Locate the cell with the specified text and output its (x, y) center coordinate. 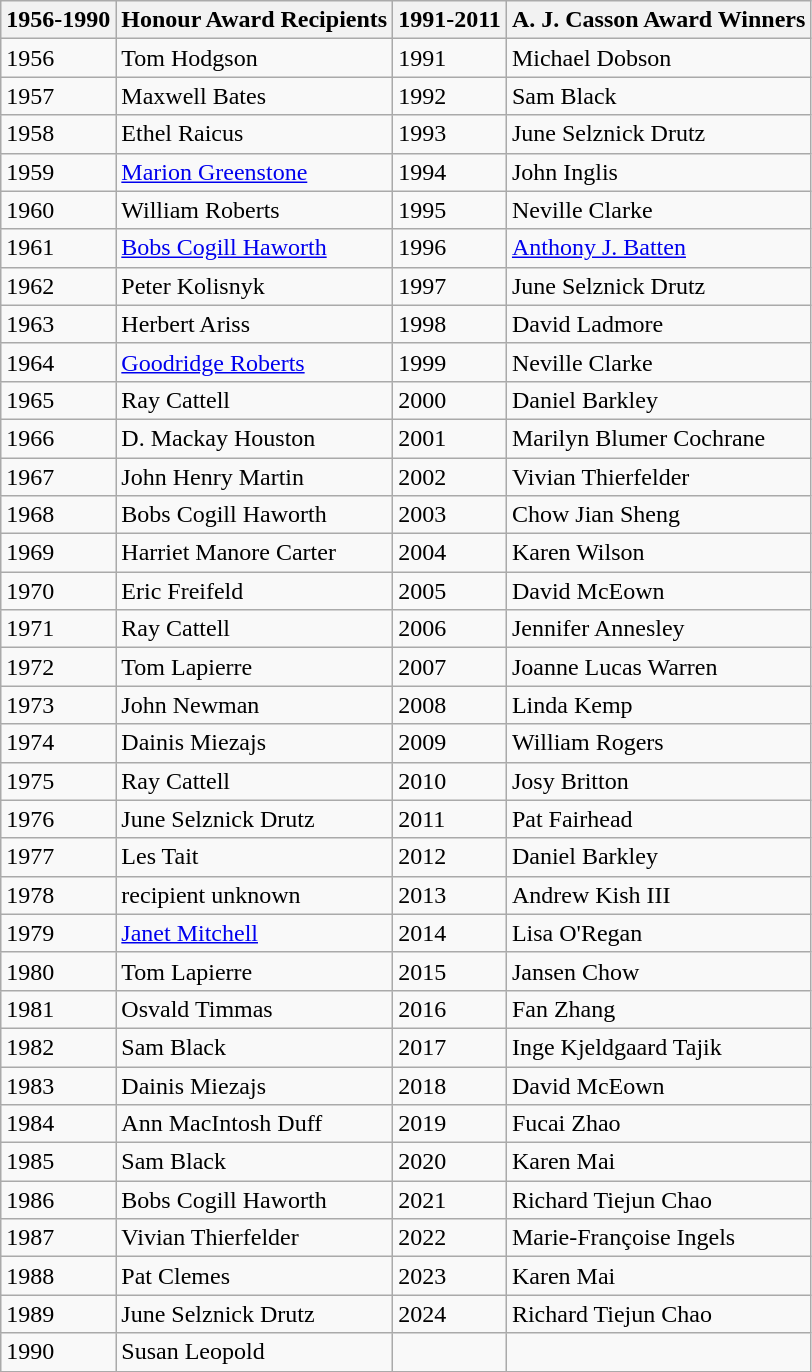
1957 (58, 96)
2011 (450, 819)
Peter Kolisnyk (254, 286)
Tom Hodgson (254, 58)
2013 (450, 895)
2008 (450, 705)
1976 (58, 819)
Marilyn Blumer Cochrane (658, 438)
1983 (58, 1085)
Anthony J. Batten (658, 248)
2005 (450, 591)
Marion Greenstone (254, 172)
2000 (450, 400)
1956-1990 (58, 20)
1992 (450, 96)
Janet Mitchell (254, 933)
2023 (450, 1276)
Ann MacIntosh Duff (254, 1124)
2019 (450, 1124)
2006 (450, 629)
2014 (450, 933)
William Rogers (658, 743)
1989 (58, 1314)
Jansen Chow (658, 971)
1978 (58, 895)
1988 (58, 1276)
Maxwell Bates (254, 96)
2016 (450, 1009)
Chow Jian Sheng (658, 515)
1956 (58, 58)
1967 (58, 477)
Joanne Lucas Warren (658, 667)
1958 (58, 134)
2001 (450, 438)
recipient unknown (254, 895)
1993 (450, 134)
1999 (450, 362)
2022 (450, 1238)
1961 (58, 248)
1991-2011 (450, 20)
John Inglis (658, 172)
1960 (58, 210)
John Newman (254, 705)
1985 (58, 1162)
Lisa O'Regan (658, 933)
1980 (58, 971)
2017 (450, 1047)
1995 (450, 210)
A. J. Casson Award Winners (658, 20)
1966 (58, 438)
Michael Dobson (658, 58)
2003 (450, 515)
1972 (58, 667)
2015 (450, 971)
Harriet Manore Carter (254, 553)
1974 (58, 743)
1982 (58, 1047)
1996 (450, 248)
1959 (58, 172)
Pat Clemes (254, 1276)
1998 (450, 324)
Inge Kjeldgaard Tajik (658, 1047)
Marie-Françoise Ingels (658, 1238)
Herbert Ariss (254, 324)
Susan Leopold (254, 1352)
Pat Fairhead (658, 819)
D. Mackay Houston (254, 438)
Fucai Zhao (658, 1124)
Ethel Raicus (254, 134)
1979 (58, 933)
2010 (450, 781)
2018 (450, 1085)
1962 (58, 286)
Andrew Kish III (658, 895)
1997 (450, 286)
2002 (450, 477)
2020 (450, 1162)
2004 (450, 553)
1965 (58, 400)
William Roberts (254, 210)
Jennifer Annesley (658, 629)
Eric Freifeld (254, 591)
1968 (58, 515)
David Ladmore (658, 324)
1990 (58, 1352)
1986 (58, 1200)
Linda Kemp (658, 705)
Josy Britton (658, 781)
1994 (450, 172)
1977 (58, 857)
Karen Wilson (658, 553)
1963 (58, 324)
John Henry Martin (254, 477)
Honour Award Recipients (254, 20)
2009 (450, 743)
1964 (58, 362)
2021 (450, 1200)
1970 (58, 591)
1987 (58, 1238)
1991 (450, 58)
Osvald Timmas (254, 1009)
2012 (450, 857)
1975 (58, 781)
2007 (450, 667)
1981 (58, 1009)
1971 (58, 629)
2024 (450, 1314)
1973 (58, 705)
1969 (58, 553)
1984 (58, 1124)
Les Tait (254, 857)
Fan Zhang (658, 1009)
Goodridge Roberts (254, 362)
